Detect which cell encompasses the target text, then output its [x, y] center coordinate. 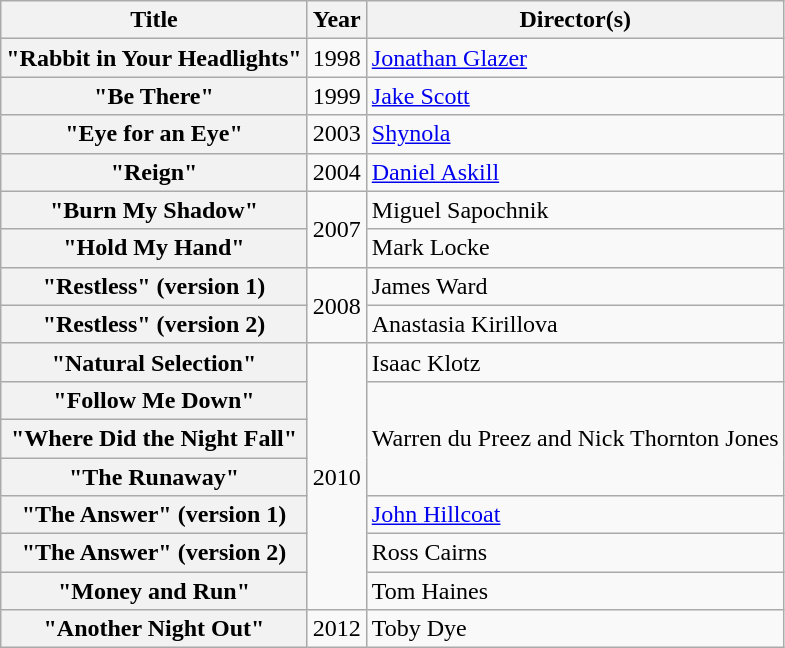
Shynola [575, 134]
Anastasia Kirillova [575, 324]
Warren du Preez and Nick Thornton Jones [575, 438]
"The Runaway" [154, 477]
Miguel Sapochnik [575, 210]
Ross Cairns [575, 553]
"Eye for an Eye" [154, 134]
"Reign" [154, 172]
"The Answer" (version 2) [154, 553]
"Where Did the Night Fall" [154, 438]
2008 [336, 305]
Tom Haines [575, 591]
"Restless" (version 2) [154, 324]
"Restless" (version 1) [154, 286]
"Natural Selection" [154, 362]
2010 [336, 476]
James Ward [575, 286]
2004 [336, 172]
1998 [336, 58]
2003 [336, 134]
Mark Locke [575, 248]
Isaac Klotz [575, 362]
"Be There" [154, 96]
Jake Scott [575, 96]
"Burn My Shadow" [154, 210]
John Hillcoat [575, 515]
Daniel Askill [575, 172]
1999 [336, 96]
Title [154, 20]
Year [336, 20]
"Another Night Out" [154, 629]
"Rabbit in Your Headlights" [154, 58]
"Hold My Hand" [154, 248]
"Follow Me Down" [154, 400]
2007 [336, 229]
Director(s) [575, 20]
Jonathan Glazer [575, 58]
2012 [336, 629]
"Money and Run" [154, 591]
"The Answer" (version 1) [154, 515]
Toby Dye [575, 629]
